Provide the [x, y] coordinate of the cell's center where the given text is located.  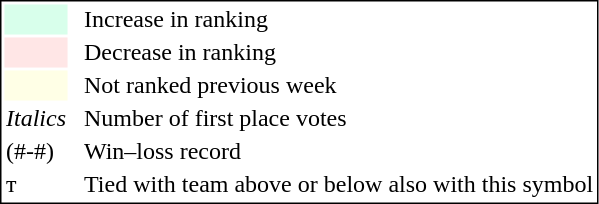
Number of first place votes [338, 119]
(#-#) [36, 151]
т [36, 185]
Not ranked previous week [338, 85]
Decrease in ranking [338, 53]
Increase in ranking [338, 19]
Italics [36, 119]
Win–loss record [338, 151]
Tied with team above or below also with this symbol [338, 185]
